Locate the cell with the specified text and output its [x, y] center coordinate. 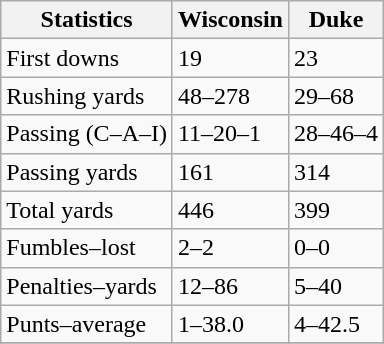
Fumbles–lost [87, 248]
Duke [336, 20]
48–278 [230, 96]
Passing (C–A–I) [87, 134]
28–46–4 [336, 134]
Penalties–yards [87, 286]
Passing yards [87, 172]
5–40 [336, 286]
1–38.0 [230, 324]
161 [230, 172]
399 [336, 210]
First downs [87, 58]
2–2 [230, 248]
12–86 [230, 286]
23 [336, 58]
0–0 [336, 248]
Rushing yards [87, 96]
Total yards [87, 210]
4–42.5 [336, 324]
29–68 [336, 96]
446 [230, 210]
19 [230, 58]
Punts–average [87, 324]
Statistics [87, 20]
Wisconsin [230, 20]
11–20–1 [230, 134]
314 [336, 172]
